Find where the given text appears and provide that cell's center as (X, Y) coordinate. 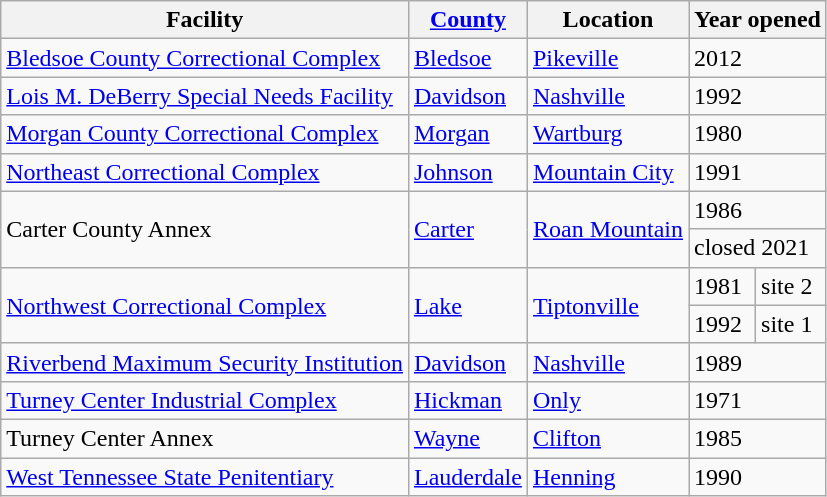
site 2 (792, 286)
site 1 (792, 324)
2012 (757, 58)
Only (608, 400)
Northwest Correctional Complex (205, 305)
Bledsoe County Correctional Complex (205, 58)
Lauderdale (468, 477)
Year opened (757, 20)
County (468, 20)
1981 (722, 286)
1980 (757, 134)
Location (608, 20)
Clifton (608, 438)
Riverbend Maximum Security Institution (205, 362)
1990 (757, 477)
Wayne (468, 438)
Morgan (468, 134)
1971 (757, 400)
Facility (205, 20)
Tiptonville (608, 305)
Carter (468, 229)
closed 2021 (757, 248)
Mountain City (608, 172)
Hickman (468, 400)
Carter County Annex (205, 229)
Henning (608, 477)
West Tennessee State Penitentiary (205, 477)
Northeast Correctional Complex (205, 172)
Roan Mountain (608, 229)
Bledsoe (468, 58)
Wartburg (608, 134)
Morgan County Correctional Complex (205, 134)
Johnson (468, 172)
1985 (757, 438)
Pikeville (608, 58)
1986 (757, 210)
1989 (757, 362)
Turney Center Annex (205, 438)
Lois M. DeBerry Special Needs Facility (205, 96)
1991 (757, 172)
Turney Center Industrial Complex (205, 400)
Lake (468, 305)
